From the cell containing the given text, extract its center point as (X, Y) coordinate. 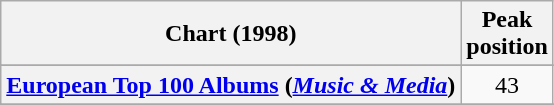
Chart (1998) (231, 34)
43 (507, 85)
Peak position (507, 34)
European Top 100 Albums (Music & Media) (231, 85)
